Detect which cell encompasses the target text, then output its [X, Y] center coordinate. 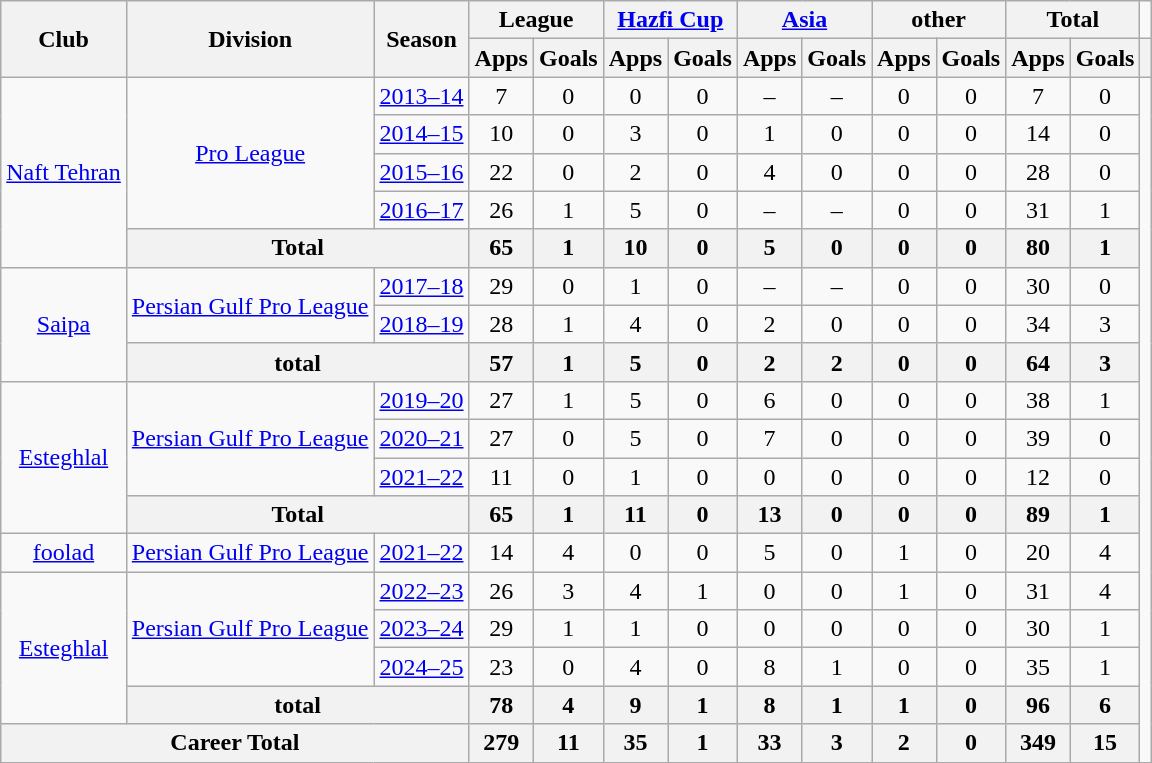
Pro League [250, 153]
Hazfi Cup [670, 20]
2020–21 [422, 438]
33 [769, 743]
9 [635, 705]
Club [64, 39]
2018–19 [422, 324]
2017–18 [422, 286]
League [536, 20]
2023–24 [422, 629]
13 [769, 515]
89 [1038, 515]
Division [250, 39]
12 [1038, 477]
other [939, 20]
22 [501, 172]
20 [1038, 553]
2024–25 [422, 667]
64 [1038, 362]
15 [1105, 743]
Saipa [64, 324]
80 [1038, 248]
2019–20 [422, 400]
Naft Tehran [64, 172]
279 [501, 743]
Asia [804, 20]
2014–15 [422, 134]
2022–23 [422, 591]
2013–14 [422, 96]
57 [501, 362]
Career Total [235, 743]
foolad [64, 553]
96 [1038, 705]
38 [1038, 400]
349 [1038, 743]
39 [1038, 438]
34 [1038, 324]
2015–16 [422, 172]
78 [501, 705]
23 [501, 667]
Season [422, 39]
2016–17 [422, 210]
